Output the (X, Y) coordinate of the center of the cell containing the given text.  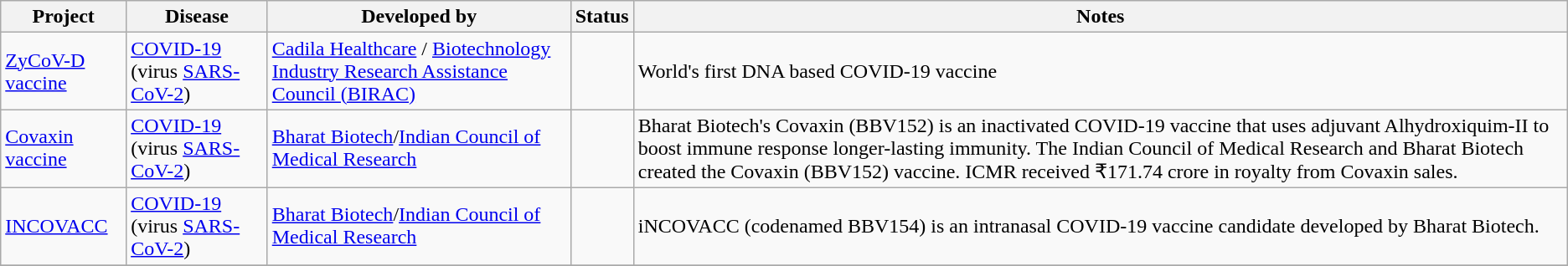
INCOVACC (64, 226)
Disease (198, 17)
Project (64, 17)
Notes (1101, 17)
Developed by (419, 17)
Covaxin vaccine (64, 149)
World's first DNA based COVID-19 vaccine (1101, 71)
iNCOVACC (codenamed BBV154) is an intranasal COVID-19 vaccine candidate developed by Bharat Biotech. (1101, 226)
ZyCoV-D vaccine (64, 71)
Cadila Healthcare / Biotechnology Industry Research Assistance Council (BIRAC) (419, 71)
Status (601, 17)
